From the cell containing the given text, extract its center point as (X, Y) coordinate. 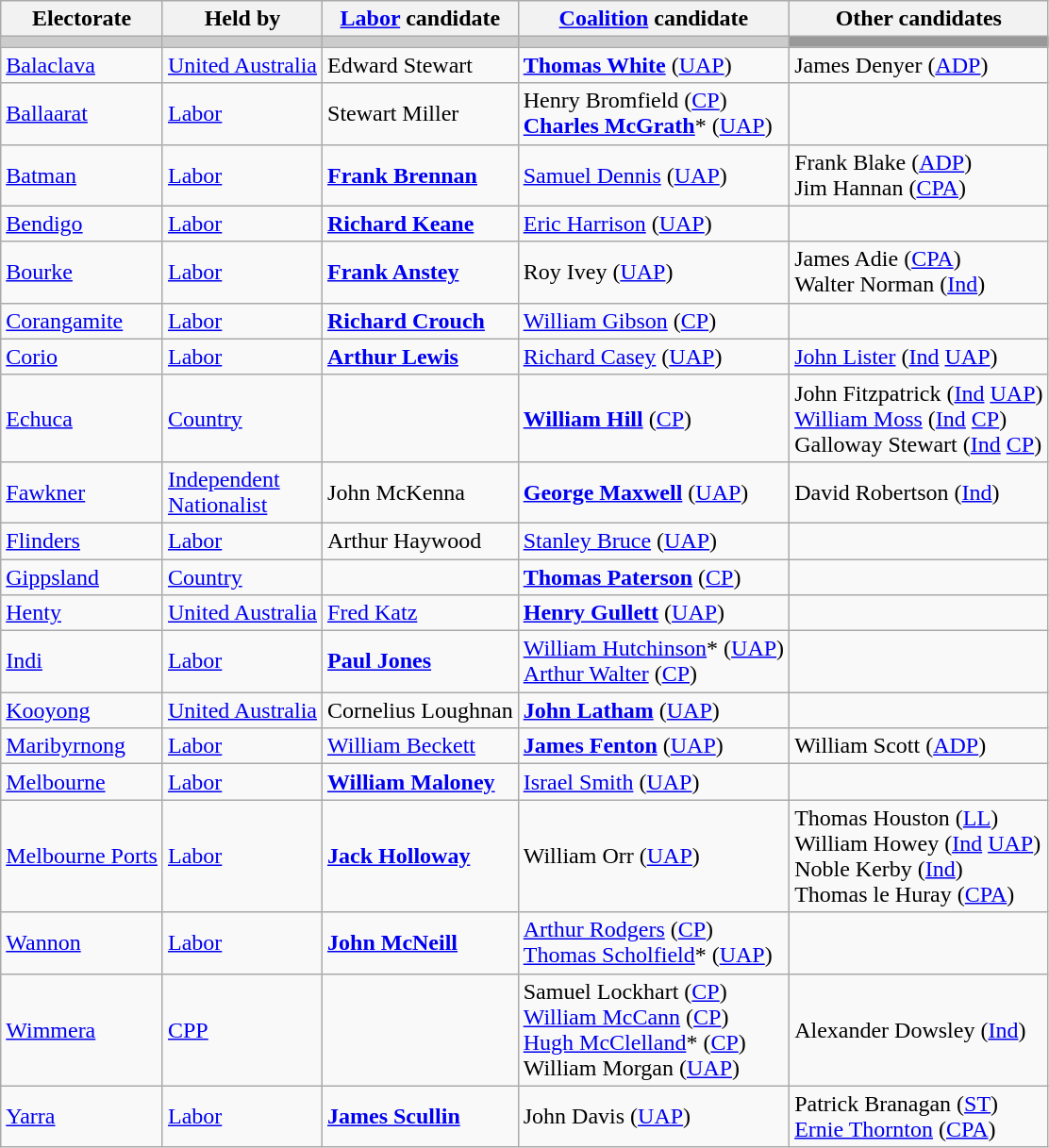
Other candidates (919, 19)
Gippsland (82, 576)
John Latham (UAP) (653, 710)
Paul Jones (421, 662)
Labor candidate (421, 19)
Fred Katz (421, 613)
Roy Ivey (UAP) (653, 272)
Corio (82, 357)
Melbourne Ports (82, 857)
Arthur Lewis (421, 357)
James Adie (CPA)Walter Norman (Ind) (919, 272)
Cornelius Loughnan (421, 710)
Stanley Bruce (UAP) (653, 541)
Eric Harrison (UAP) (653, 224)
William Maloney (421, 782)
James Fenton (UAP) (653, 746)
Alexander Dowsley (Ind) (919, 1030)
Coalition candidate (653, 19)
John McKenna (421, 492)
William Hill (CP) (653, 418)
Balaclava (82, 65)
Frank Anstey (421, 272)
James Denyer (ADP) (919, 65)
Electorate (82, 19)
Thomas White (UAP) (653, 65)
William Orr (UAP) (653, 857)
Richard Crouch (421, 321)
Flinders (82, 541)
Israel Smith (UAP) (653, 782)
Indi (82, 662)
Yarra (82, 1117)
Arthur Haywood (421, 541)
Ballaarat (82, 113)
Henty (82, 613)
Bourke (82, 272)
Thomas Houston (LL)William Howey (Ind UAP)Noble Kerby (Ind)Thomas le Huray (CPA) (919, 857)
William Scott (ADP) (919, 746)
Richard Keane (421, 224)
Samuel Dennis (UAP) (653, 175)
Maribyrnong (82, 746)
Samuel Lockhart (CP)William McCann (CP)Hugh McClelland* (CP)William Morgan (UAP) (653, 1030)
Patrick Branagan (ST)Ernie Thornton (CPA) (919, 1117)
Richard Casey (UAP) (653, 357)
George Maxwell (UAP) (653, 492)
Echuca (82, 418)
CPP (241, 1030)
William Hutchinson* (UAP)Arthur Walter (CP) (653, 662)
Kooyong (82, 710)
John Lister (Ind UAP) (919, 357)
William Beckett (421, 746)
Henry Bromfield (CP)Charles McGrath* (UAP) (653, 113)
Wimmera (82, 1030)
Melbourne (82, 782)
Fawkner (82, 492)
Stewart Miller (421, 113)
Frank Blake (ADP)Jim Hannan (CPA) (919, 175)
James Scullin (421, 1117)
Edward Stewart (421, 65)
David Robertson (Ind) (919, 492)
Henry Gullett (UAP) (653, 613)
Corangamite (82, 321)
Batman (82, 175)
John Fitzpatrick (Ind UAP)William Moss (Ind CP)Galloway Stewart (Ind CP) (919, 418)
William Gibson (CP) (653, 321)
Frank Brennan (421, 175)
John McNeill (421, 943)
Held by (241, 19)
Arthur Rodgers (CP)Thomas Scholfield* (UAP) (653, 943)
Wannon (82, 943)
Bendigo (82, 224)
Jack Holloway (421, 857)
IndependentNationalist (241, 492)
John Davis (UAP) (653, 1117)
Thomas Paterson (CP) (653, 576)
